Output the (x, y) coordinate of the center of the cell containing the given text.  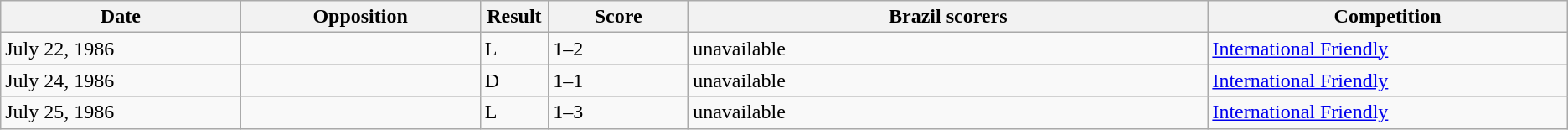
July 22, 1986 (121, 49)
Score (618, 17)
D (514, 81)
1–1 (618, 81)
Date (121, 17)
1–2 (618, 49)
Result (514, 17)
1–3 (618, 112)
July 24, 1986 (121, 81)
Opposition (360, 17)
July 25, 1986 (121, 112)
Competition (1387, 17)
Brazil scorers (948, 17)
